Determine the [x, y] coordinate at the center of the cell enclosing the given text.  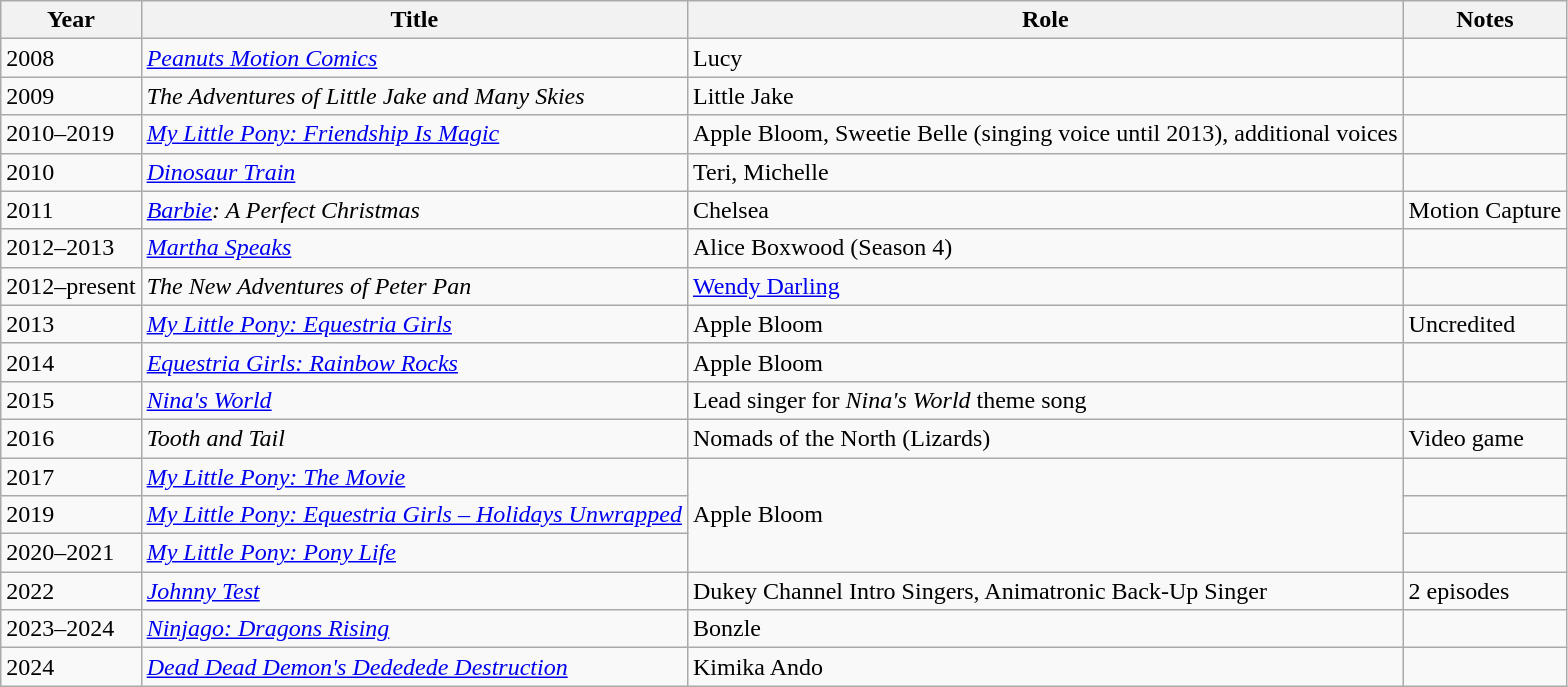
Martha Speaks [414, 248]
2023–2024 [71, 629]
Barbie: A Perfect Christmas [414, 210]
2009 [71, 96]
Role [1045, 20]
Title [414, 20]
Alice Boxwood (Season 4) [1045, 248]
2011 [71, 210]
2008 [71, 58]
Kimika Ando [1045, 667]
Apple Bloom, Sweetie Belle (singing voice until 2013), additional voices [1045, 134]
Lead singer for Nina's World theme song [1045, 400]
My Little Pony: Friendship Is Magic [414, 134]
My Little Pony: Equestria Girls [414, 324]
Dukey Channel Intro Singers, Animatronic Back-Up Singer [1045, 591]
Little Jake [1045, 96]
Nomads of the North (Lizards) [1045, 438]
2020–2021 [71, 553]
2010 [71, 172]
2012–2013 [71, 248]
Chelsea [1045, 210]
The New Adventures of Peter Pan [414, 286]
Notes [1485, 20]
The Adventures of Little Jake and Many Skies [414, 96]
Ninjago: Dragons Rising [414, 629]
2016 [71, 438]
2017 [71, 477]
Video game [1485, 438]
2012–present [71, 286]
My Little Pony: Pony Life [414, 553]
Year [71, 20]
Uncredited [1485, 324]
My Little Pony: The Movie [414, 477]
Nina's World [414, 400]
2022 [71, 591]
Tooth and Tail [414, 438]
2010–2019 [71, 134]
2013 [71, 324]
Dinosaur Train [414, 172]
Wendy Darling [1045, 286]
Dead Dead Demon's Dededede Destruction [414, 667]
Teri, Michelle [1045, 172]
My Little Pony: Equestria Girls – Holidays Unwrapped [414, 515]
2 episodes [1485, 591]
2015 [71, 400]
2024 [71, 667]
Lucy [1045, 58]
2014 [71, 362]
Peanuts Motion Comics [414, 58]
Equestria Girls: Rainbow Rocks [414, 362]
Johnny Test [414, 591]
Motion Capture [1485, 210]
2019 [71, 515]
Bonzle [1045, 629]
